Locate the cell with the specified text and output its (X, Y) center coordinate. 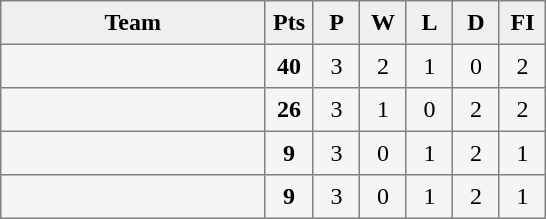
P (336, 23)
D (476, 23)
40 (289, 66)
W (383, 23)
L (429, 23)
Team (133, 23)
Pts (289, 23)
FI (522, 23)
26 (289, 110)
